Identify which cell holds the provided text, then report its [X, Y] central coordinate. 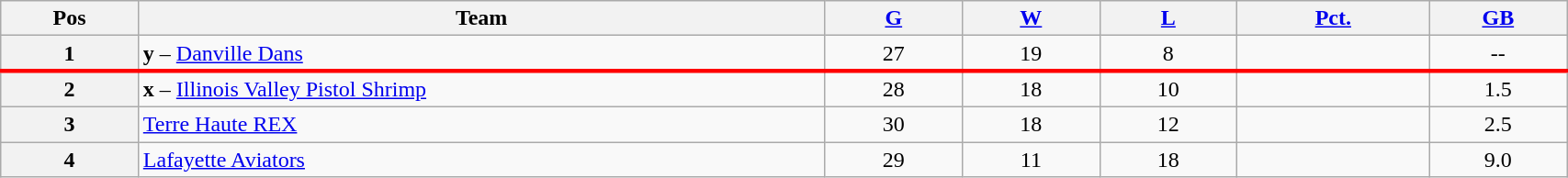
Pos [70, 18]
4 [70, 159]
11 [1032, 159]
9.0 [1498, 159]
-- [1498, 53]
30 [894, 124]
1.5 [1498, 89]
29 [894, 159]
W [1032, 18]
27 [894, 53]
y – Danville Dans [481, 53]
G [894, 18]
Pct. [1334, 18]
3 [70, 124]
L [1168, 18]
1 [70, 53]
x – Illinois Valley Pistol Shrimp [481, 89]
2.5 [1498, 124]
19 [1032, 53]
10 [1168, 89]
Team [481, 18]
8 [1168, 53]
12 [1168, 124]
Lafayette Aviators [481, 159]
2 [70, 89]
28 [894, 89]
GB [1498, 18]
Terre Haute REX [481, 124]
